Return [x, y] of the center of cell containing provided text 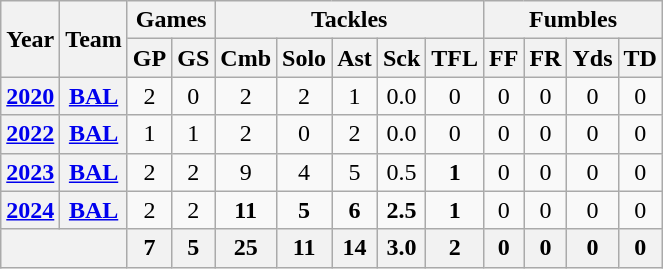
Year [30, 39]
Cmb [246, 58]
3.0 [401, 248]
Fumbles [574, 20]
Tackles [350, 20]
2020 [30, 96]
6 [355, 210]
FR [546, 58]
14 [355, 248]
25 [246, 248]
GP [149, 58]
Solo [304, 58]
GS [194, 58]
TD [640, 58]
2023 [30, 172]
2024 [30, 210]
0.5 [401, 172]
Games [170, 20]
2.5 [401, 210]
7 [149, 248]
FF [504, 58]
Sck [401, 58]
Team [94, 39]
Yds [592, 58]
2022 [30, 134]
4 [304, 172]
Ast [355, 58]
9 [246, 172]
TFL [455, 58]
